Return (x, y) of the center of cell containing provided text 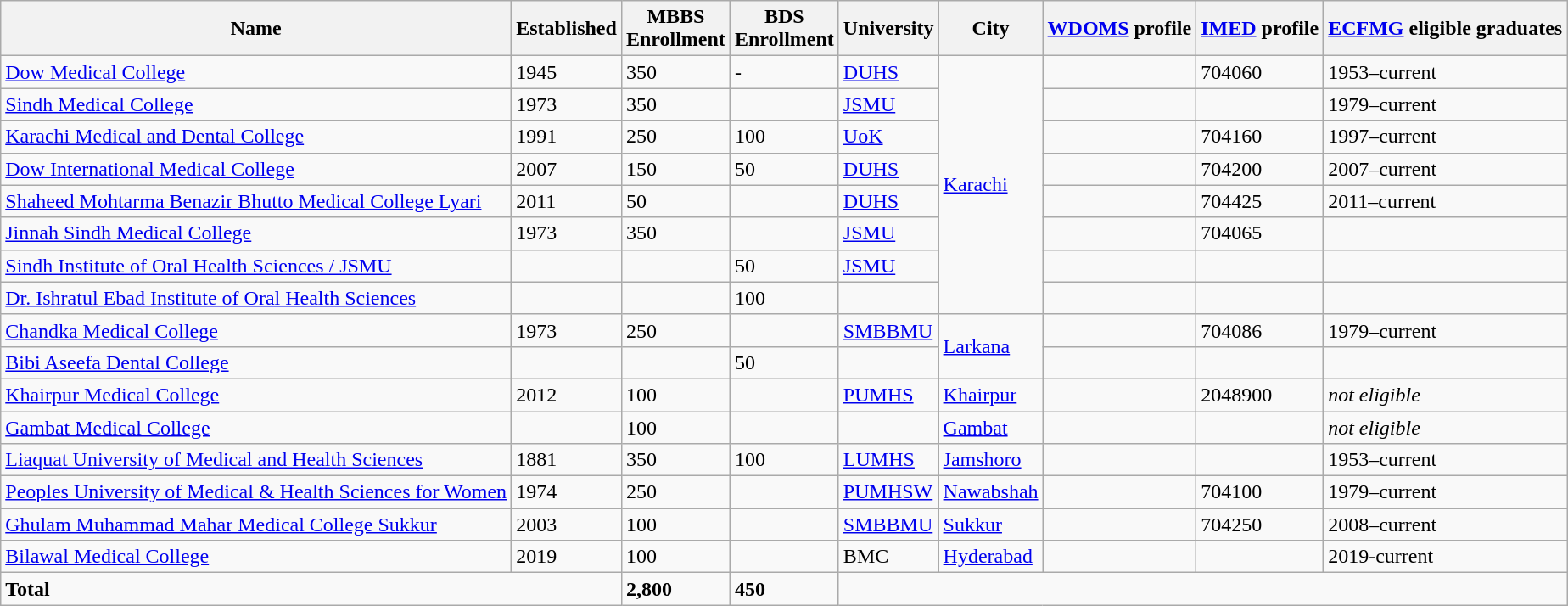
Karachi Medical and Dental College (256, 137)
Bibi Aseefa Dental College (256, 362)
1881 (567, 460)
UoK (888, 137)
Sukkur (991, 525)
IMED profile (1260, 29)
Jinnah Sindh Medical College (256, 233)
Dr. Ishratul Ebad Institute of Oral Health Sciences (256, 298)
704060 (1260, 72)
2019-current (1446, 557)
2008–current (1446, 525)
Khairpur (991, 395)
Khairpur Medical College (256, 395)
2007–current (1446, 169)
150 (675, 169)
University (888, 29)
704250 (1260, 525)
Jamshoro (991, 460)
Bilawal Medical College (256, 557)
2,800 (675, 589)
2007 (567, 169)
704086 (1260, 330)
Nawabshah (991, 492)
PUMHSW (888, 492)
Sindh Institute of Oral Health Sciences / JSMU (256, 266)
2003 (567, 525)
MBBSEnrollment (675, 29)
Hyderabad (991, 557)
Larkana (991, 346)
City (991, 29)
- (784, 72)
1945 (567, 72)
Dow Medical College (256, 72)
1997–current (1446, 137)
2012 (567, 395)
450 (784, 589)
Shaheed Mohtarma Benazir Bhutto Medical College Lyari (256, 201)
Total (311, 589)
WDOMS profile (1120, 29)
1991 (567, 137)
Ghulam Muhammad Mahar Medical College Sukkur (256, 525)
Liaquat University of Medical and Health Sciences (256, 460)
704425 (1260, 201)
Chandka Medical College (256, 330)
ECFMG eligible graduates (1446, 29)
BDSEnrollment (784, 29)
1974 (567, 492)
Karachi (991, 185)
Dow International Medical College (256, 169)
704160 (1260, 137)
704100 (1260, 492)
704065 (1260, 233)
Gambat Medical College (256, 427)
Peoples University of Medical & Health Sciences for Women (256, 492)
Name (256, 29)
704200 (1260, 169)
BMC (888, 557)
2019 (567, 557)
Sindh Medical College (256, 104)
Gambat (991, 427)
LUMHS (888, 460)
2048900 (1260, 395)
Established (567, 29)
2011–current (1446, 201)
2011 (567, 201)
PUMHS (888, 395)
